Return the (x, y) coordinate for the center point of the cell that contains the specified text.  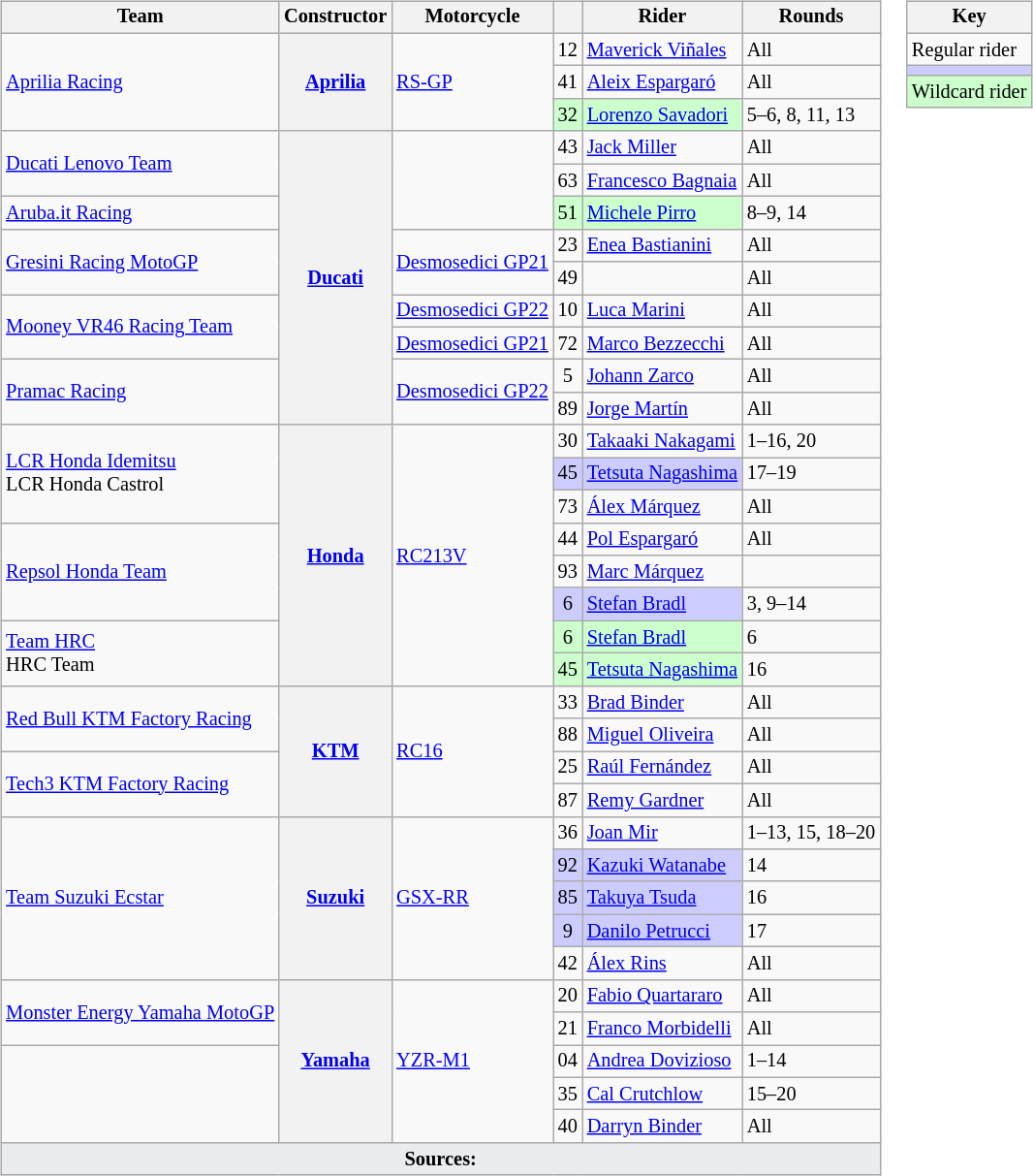
RC16 (473, 750)
33 (568, 702)
88 (568, 735)
1–16, 20 (811, 441)
Fabio Quartararo (663, 996)
Luca Marini (663, 311)
15–20 (811, 1094)
9 (568, 931)
8–9, 14 (811, 213)
5–6, 8, 11, 13 (811, 115)
Wildcard rider (969, 92)
Gresini Racing MotoGP (140, 262)
93 (568, 572)
Aprilia Racing (140, 81)
Ducati Lenovo Team (140, 163)
GSX-RR (473, 898)
85 (568, 898)
12 (568, 49)
Motorcycle (473, 17)
Joan Mir (663, 833)
Key (969, 17)
Red Bull KTM Factory Racing (140, 717)
Tech3 KTM Factory Racing (140, 783)
Team (140, 17)
Yamaha (335, 1061)
35 (568, 1094)
Franco Morbidelli (663, 1029)
Honda (335, 555)
Danilo Petrucci (663, 931)
Jack Miller (663, 147)
Marc Márquez (663, 572)
Enea Bastianini (663, 245)
20 (568, 996)
1–14 (811, 1062)
Brad Binder (663, 702)
51 (568, 213)
21 (568, 1029)
04 (568, 1062)
Michele Pirro (663, 213)
32 (568, 115)
Team HRC HRC Team (140, 653)
Pramac Racing (140, 392)
Álex Márquez (663, 506)
LCR Honda Idemitsu LCR Honda Castrol (140, 473)
Cal Crutchlow (663, 1094)
Johann Zarco (663, 376)
10 (568, 311)
Aleix Espargaró (663, 82)
Andrea Dovizioso (663, 1062)
89 (568, 409)
92 (568, 866)
Takaaki Nakagami (663, 441)
Rounds (811, 17)
Raúl Fernández (663, 768)
KTM (335, 750)
Repsol Honda Team (140, 572)
Ducati (335, 277)
Mooney VR46 Racing Team (140, 328)
Suzuki (335, 898)
Francesco Bagnaia (663, 180)
41 (568, 82)
30 (568, 441)
RS-GP (473, 81)
49 (568, 278)
Aprilia (335, 81)
42 (568, 964)
73 (568, 506)
23 (568, 245)
43 (568, 147)
Aruba.it Racing (140, 213)
Monster Energy Yamaha MotoGP (140, 1012)
Lorenzo Savadori (663, 115)
72 (568, 343)
Regular rider (969, 49)
5 (568, 376)
63 (568, 180)
Maverick Viñales (663, 49)
Takuya Tsuda (663, 898)
Álex Rins (663, 964)
Miguel Oliveira (663, 735)
14 (811, 866)
Darryn Binder (663, 1127)
Team Suzuki Ecstar (140, 898)
3, 9–14 (811, 604)
Constructor (335, 17)
Kazuki Watanabe (663, 866)
40 (568, 1127)
RC213V (473, 555)
Marco Bezzecchi (663, 343)
Rider (663, 17)
Remy Gardner (663, 800)
17 (811, 931)
Sources: (440, 1160)
Pol Espargaró (663, 539)
Jorge Martín (663, 409)
1–13, 15, 18–20 (811, 833)
YZR-M1 (473, 1061)
25 (568, 768)
87 (568, 800)
44 (568, 539)
17–19 (811, 474)
36 (568, 833)
